Determine the [X, Y] coordinate at the center of the cell enclosing the given text.  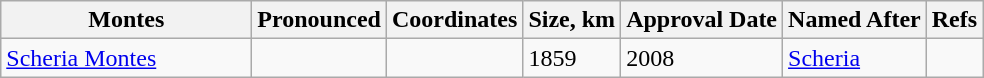
Coordinates [454, 20]
Scheria [855, 58]
Montes [126, 20]
1859 [572, 58]
Named After [855, 20]
Scheria Montes [126, 58]
Approval Date [702, 20]
Size, km [572, 20]
Refs [954, 20]
2008 [702, 58]
Pronounced [320, 20]
